Extract the [X, Y] coordinate from the center of the cell holding the provided text.  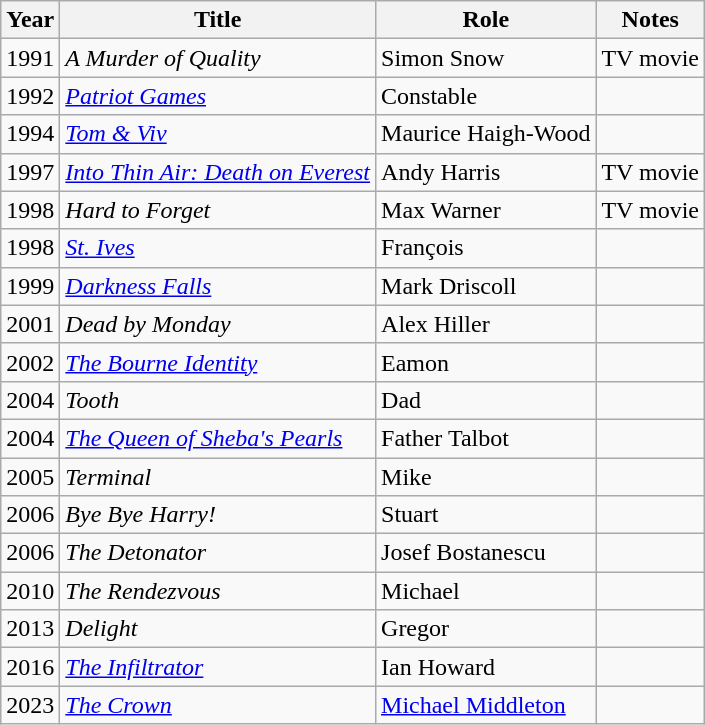
1994 [30, 134]
The Infiltrator [218, 667]
Into Thin Air: Death on Everest [218, 172]
Terminal [218, 477]
Michael Middleton [486, 705]
The Rendezvous [218, 591]
Patriot Games [218, 96]
Tom & Viv [218, 134]
Eamon [486, 362]
2005 [30, 477]
2013 [30, 629]
Alex Hiller [486, 324]
François [486, 248]
1997 [30, 172]
The Queen of Sheba's Pearls [218, 438]
1999 [30, 286]
Notes [650, 20]
A Murder of Quality [218, 58]
Father Talbot [486, 438]
2010 [30, 591]
Constable [486, 96]
Mike [486, 477]
The Bourne Identity [218, 362]
Stuart [486, 515]
Gregor [486, 629]
2023 [30, 705]
1991 [30, 58]
Andy Harris [486, 172]
Max Warner [486, 210]
Michael [486, 591]
Dad [486, 400]
St. Ives [218, 248]
2002 [30, 362]
The Detonator [218, 553]
Title [218, 20]
2001 [30, 324]
Tooth [218, 400]
Hard to Forget [218, 210]
Maurice Haigh-Wood [486, 134]
Mark Driscoll [486, 286]
Role [486, 20]
Darkness Falls [218, 286]
The Crown [218, 705]
Simon Snow [486, 58]
1992 [30, 96]
2016 [30, 667]
Delight [218, 629]
Year [30, 20]
Dead by Monday [218, 324]
Josef Bostanescu [486, 553]
Ian Howard [486, 667]
Bye Bye Harry! [218, 515]
